For the text-containing cell, return its midpoint in (x, y) coordinate format. 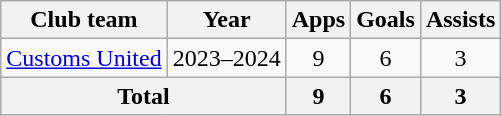
Goals (386, 20)
Total (144, 96)
Customs United (84, 58)
Club team (84, 20)
2023–2024 (226, 58)
Apps (318, 20)
Year (226, 20)
Assists (460, 20)
